Determine the (x, y) coordinate at the center of the cell enclosing the given text.  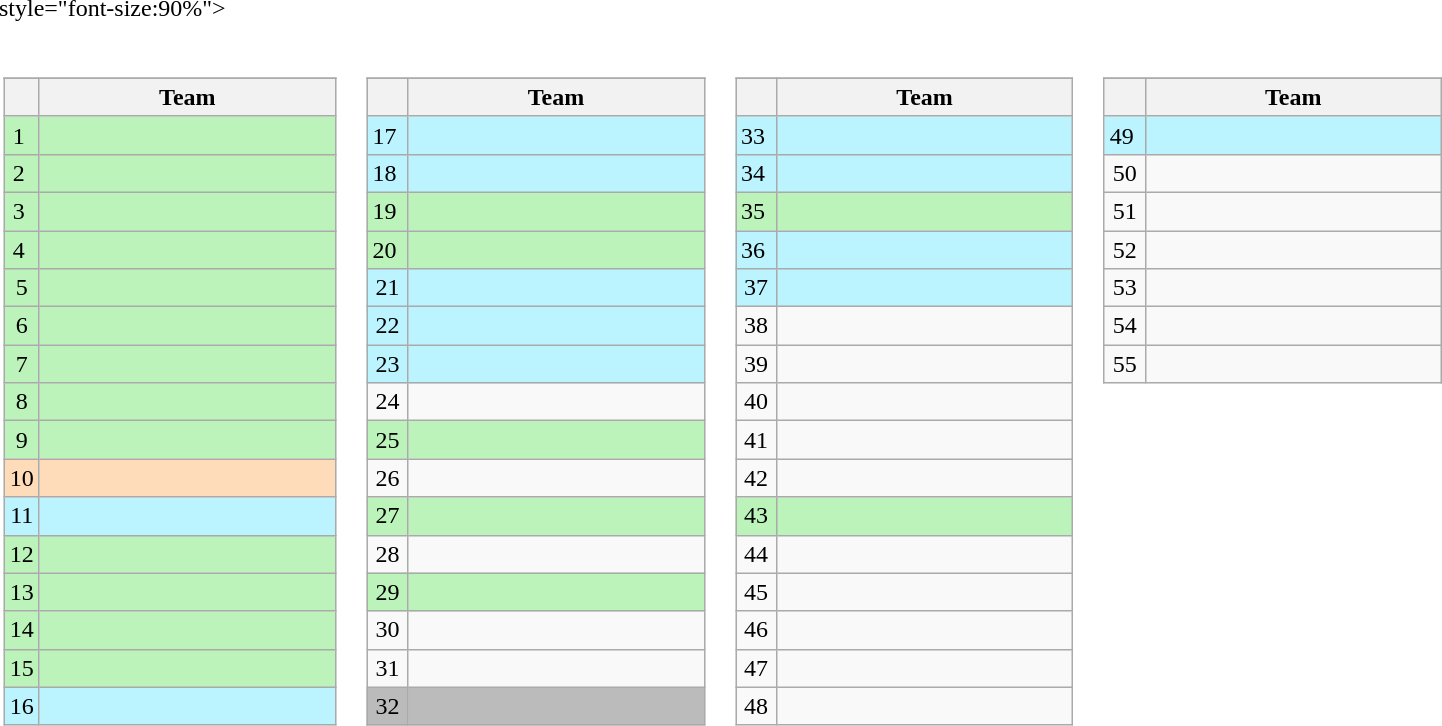
43 (756, 516)
31 (388, 668)
54 (1124, 326)
18 (388, 173)
51 (1124, 211)
33 (756, 135)
3 (22, 211)
13 (22, 592)
1 (22, 135)
35 (756, 211)
23 (388, 364)
48 (756, 706)
39 (756, 364)
10 (22, 478)
42 (756, 478)
30 (388, 630)
25 (388, 440)
4 (22, 249)
20 (388, 249)
44 (756, 554)
5 (22, 288)
19 (388, 211)
11 (22, 516)
32 (388, 706)
15 (22, 668)
29 (388, 592)
7 (22, 364)
36 (756, 249)
49 (1124, 135)
8 (22, 402)
34 (756, 173)
22 (388, 326)
14 (22, 630)
27 (388, 516)
47 (756, 668)
50 (1124, 173)
2 (22, 173)
38 (756, 326)
40 (756, 402)
52 (1124, 249)
26 (388, 478)
41 (756, 440)
55 (1124, 364)
46 (756, 630)
9 (22, 440)
17 (388, 135)
12 (22, 554)
37 (756, 288)
24 (388, 402)
16 (22, 706)
53 (1124, 288)
6 (22, 326)
45 (756, 592)
28 (388, 554)
21 (388, 288)
